Detect which cell encompasses the target text, then output its (x, y) center coordinate. 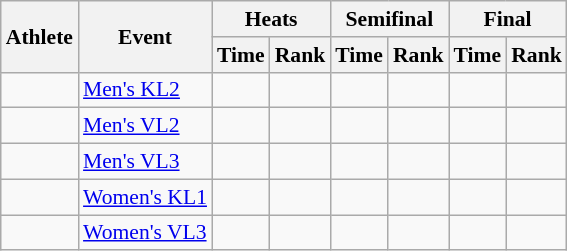
Event (145, 36)
Men's VL3 (145, 162)
Men's KL2 (145, 90)
Heats (271, 19)
Athlete (40, 36)
Men's VL2 (145, 126)
Women's VL3 (145, 233)
Semifinal (389, 19)
Final (507, 19)
Women's KL1 (145, 197)
